Locate the cell with the specified text and output its [X, Y] center coordinate. 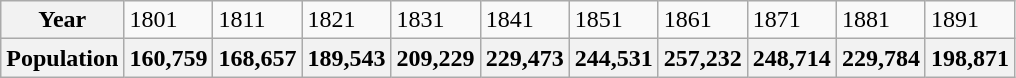
1861 [702, 20]
229,784 [880, 58]
257,232 [702, 58]
1831 [436, 20]
209,229 [436, 58]
Year [62, 20]
189,543 [346, 58]
1811 [258, 20]
Population [62, 58]
1881 [880, 20]
160,759 [168, 58]
1891 [970, 20]
1841 [524, 20]
1871 [792, 20]
229,473 [524, 58]
198,871 [970, 58]
1821 [346, 20]
244,531 [614, 58]
248,714 [792, 58]
1801 [168, 20]
1851 [614, 20]
168,657 [258, 58]
